Output the [x, y] coordinate of the center of the cell containing the given text.  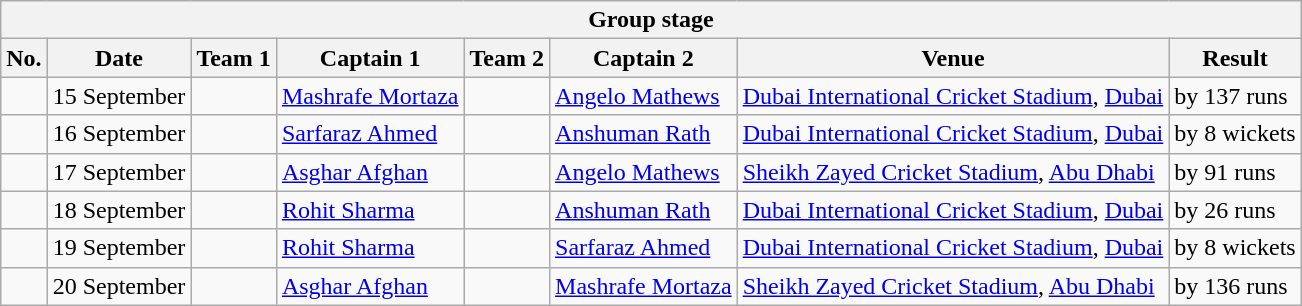
by 137 runs [1235, 96]
20 September [119, 286]
Date [119, 58]
15 September [119, 96]
Venue [953, 58]
Captain 1 [370, 58]
by 136 runs [1235, 286]
16 September [119, 134]
Team 2 [507, 58]
by 26 runs [1235, 210]
17 September [119, 172]
19 September [119, 248]
Captain 2 [644, 58]
Group stage [651, 20]
Result [1235, 58]
18 September [119, 210]
by 91 runs [1235, 172]
Team 1 [234, 58]
No. [24, 58]
